Find where the given text appears and provide that cell's center as [X, Y] coordinate. 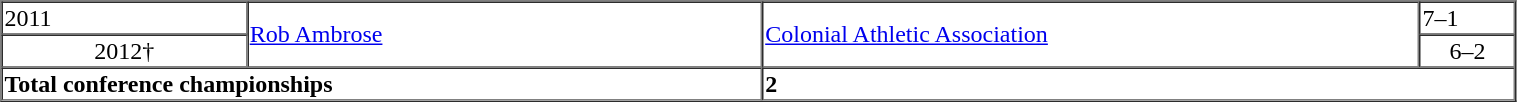
Colonial Athletic Association [1090, 35]
Rob Ambrose [504, 35]
2011 [124, 18]
2 [1138, 84]
6–2 [1468, 50]
7–1 [1468, 18]
Total conference championships [382, 84]
2012† [124, 50]
